Scan for the cell matching the given text and deliver its [x, y] coordinate at center. 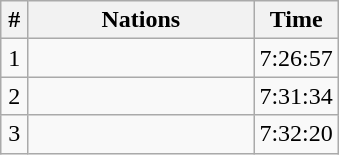
2 [14, 96]
3 [14, 134]
7:31:34 [296, 96]
7:32:20 [296, 134]
Nations [141, 20]
Time [296, 20]
# [14, 20]
1 [14, 58]
7:26:57 [296, 58]
